Return the (X, Y) coordinate for the center point of the cell that contains the specified text.  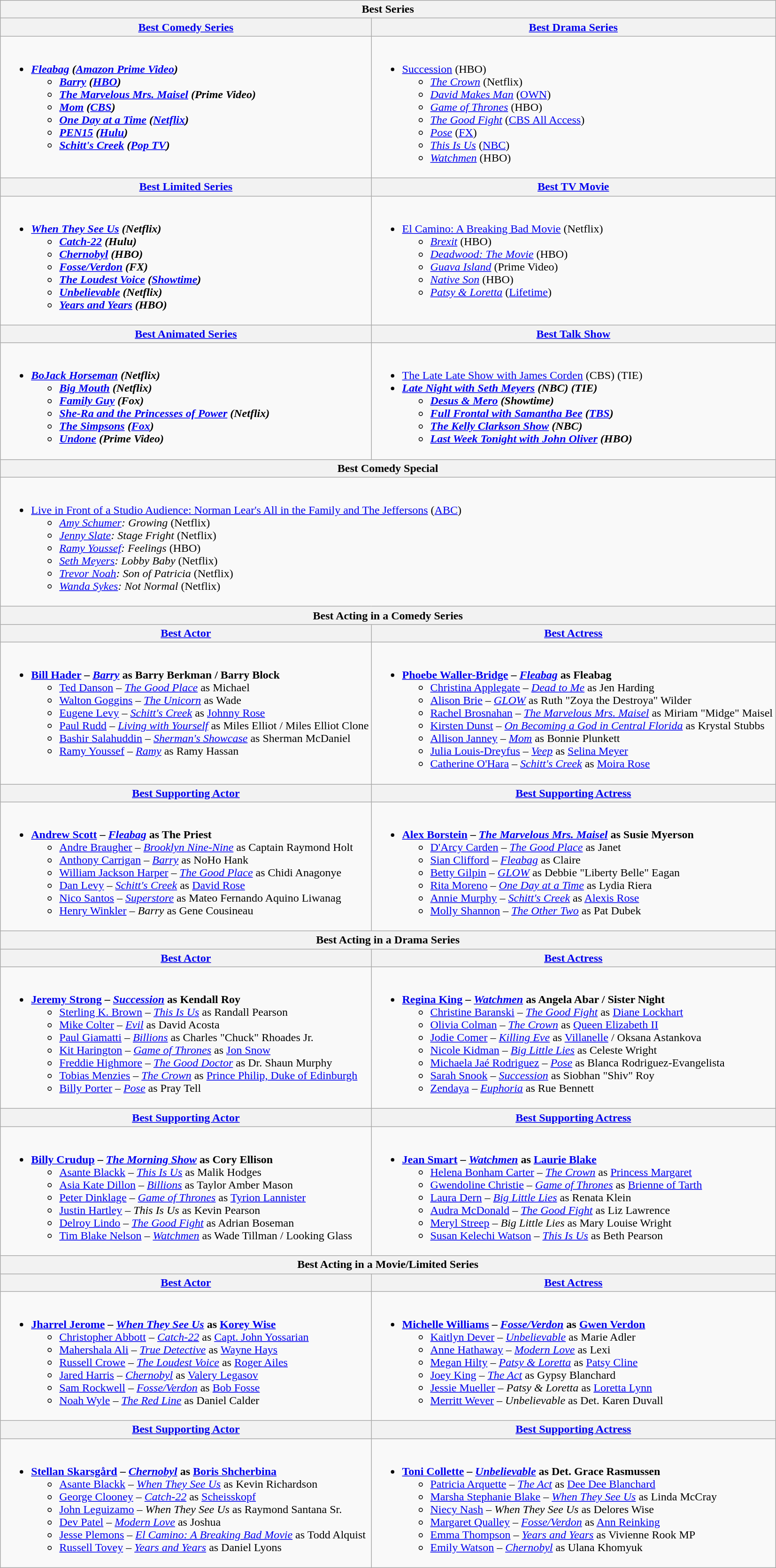
Best Series (388, 9)
El Camino: A Breaking Bad Movie (Netflix)Brexit (HBO)Deadwood: The Movie (HBO)Guava Island (Prime Video)Native Son (HBO)Patsy & Loretta (Lifetime) (574, 260)
Best Acting in a Drama Series (388, 940)
Best Drama Series (574, 27)
Succession (HBO)The Crown (Netflix)David Makes Man (OWN)Game of Thrones (HBO)The Good Fight (CBS All Access)Pose (FX)This Is Us (NBC)Watchmen (HBO) (574, 107)
Best Comedy Series (186, 27)
Best Talk Show (574, 334)
Best Acting in a Comedy Series (388, 615)
Best Comedy Special (388, 468)
Best Limited Series (186, 187)
Fleabag (Amazon Prime Video)Barry (HBO)The Marvelous Mrs. Maisel (Prime Video)Mom (CBS)One Day at a Time (Netflix)PEN15 (Hulu)Schitt's Creek (Pop TV) (186, 107)
When They See Us (Netflix)Catch-22 (Hulu)Chernobyl (HBO)Fosse/Verdon (FX)The Loudest Voice (Showtime)Unbelievable (Netflix)Years and Years (HBO) (186, 260)
Best TV Movie (574, 187)
Best Acting in a Movie/Limited Series (388, 1265)
BoJack Horseman (Netflix)Big Mouth (Netflix)Family Guy (Fox)She-Ra and the Princesses of Power (Netflix)The Simpsons (Fox)Undone (Prime Video) (186, 401)
Best Animated Series (186, 334)
